Find where the given text appears and provide that cell's center as (x, y) coordinate. 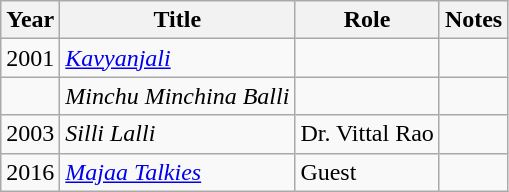
2001 (30, 58)
Silli Lalli (178, 134)
2003 (30, 134)
Kavyanjali (178, 58)
2016 (30, 172)
Dr. Vittal Rao (368, 134)
Role (368, 20)
Guest (368, 172)
Title (178, 20)
Year (30, 20)
Majaa Talkies (178, 172)
Notes (473, 20)
Minchu Minchina Balli (178, 96)
